For the text-containing cell, return its midpoint in [x, y] coordinate format. 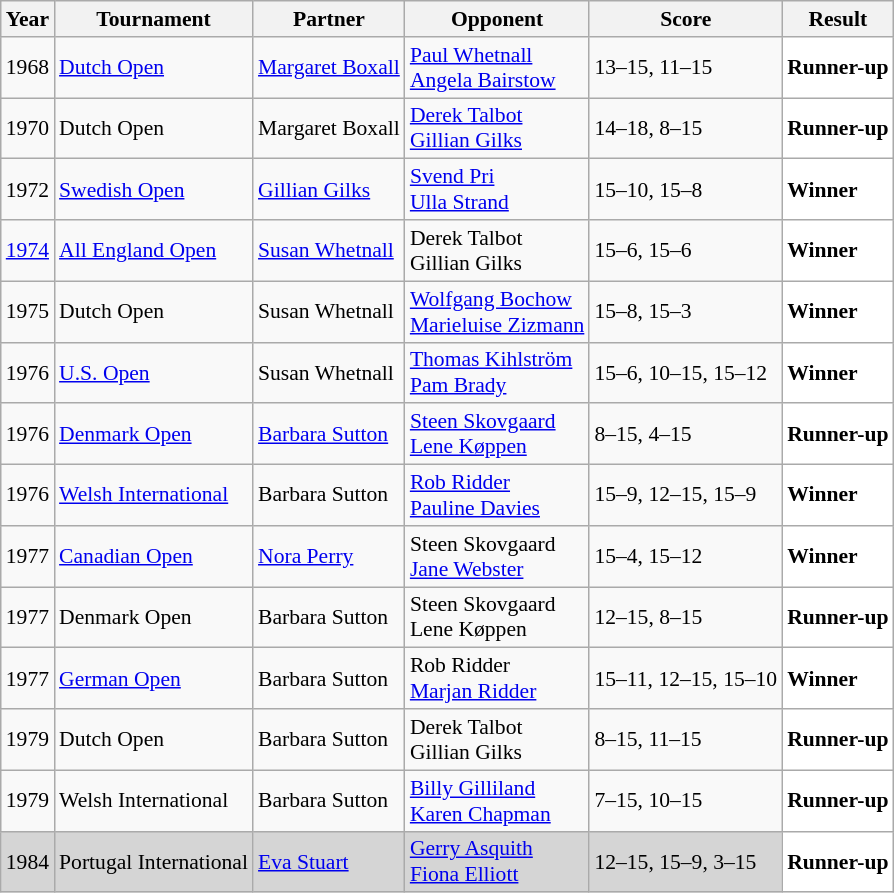
Rob Ridder Marjan Ridder [498, 678]
Opponent [498, 19]
8–15, 11–15 [686, 740]
Eva Stuart [329, 862]
Portugal International [154, 862]
Billy Gilliland Karen Chapman [498, 800]
1984 [28, 862]
Result [838, 19]
Steen Skovgaard Jane Webster [498, 556]
Thomas Kihlström Pam Brady [498, 372]
7–15, 10–15 [686, 800]
Tournament [154, 19]
Canadian Open [154, 556]
1974 [28, 250]
15–11, 12–15, 15–10 [686, 678]
15–6, 15–6 [686, 250]
15–9, 12–15, 15–9 [686, 496]
15–6, 10–15, 15–12 [686, 372]
Partner [329, 19]
All England Open [154, 250]
1975 [28, 312]
Year [28, 19]
1970 [28, 128]
Score [686, 19]
12–15, 8–15 [686, 618]
14–18, 8–15 [686, 128]
Nora Perry [329, 556]
German Open [154, 678]
1972 [28, 190]
Gerry Asquith Fiona Elliott [498, 862]
Paul Whetnall Angela Bairstow [498, 68]
12–15, 15–9, 3–15 [686, 862]
13–15, 11–15 [686, 68]
8–15, 4–15 [686, 434]
Wolfgang Bochow Marieluise Zizmann [498, 312]
U.S. Open [154, 372]
Swedish Open [154, 190]
15–8, 15–3 [686, 312]
15–4, 15–12 [686, 556]
Svend Pri Ulla Strand [498, 190]
Gillian Gilks [329, 190]
1968 [28, 68]
15–10, 15–8 [686, 190]
Rob Ridder Pauline Davies [498, 496]
